Return the (x, y) coordinate for the center point of the cell that contains the specified text.  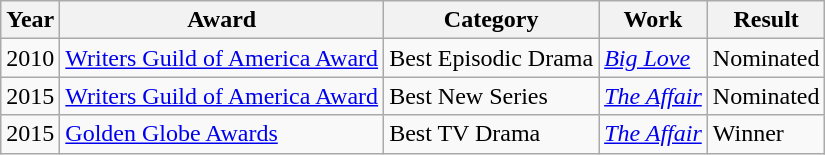
Best New Series (492, 96)
Big Love (654, 58)
Best Episodic Drama (492, 58)
Golden Globe Awards (222, 134)
Award (222, 20)
Result (766, 20)
Best TV Drama (492, 134)
Winner (766, 134)
Work (654, 20)
Year (30, 20)
Category (492, 20)
2010 (30, 58)
